Output the [X, Y] coordinate of the center of the cell containing the given text.  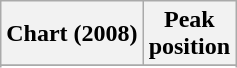
Peakposition [189, 34]
Chart (2008) [72, 34]
